Return (X, Y) of the center of cell containing provided text 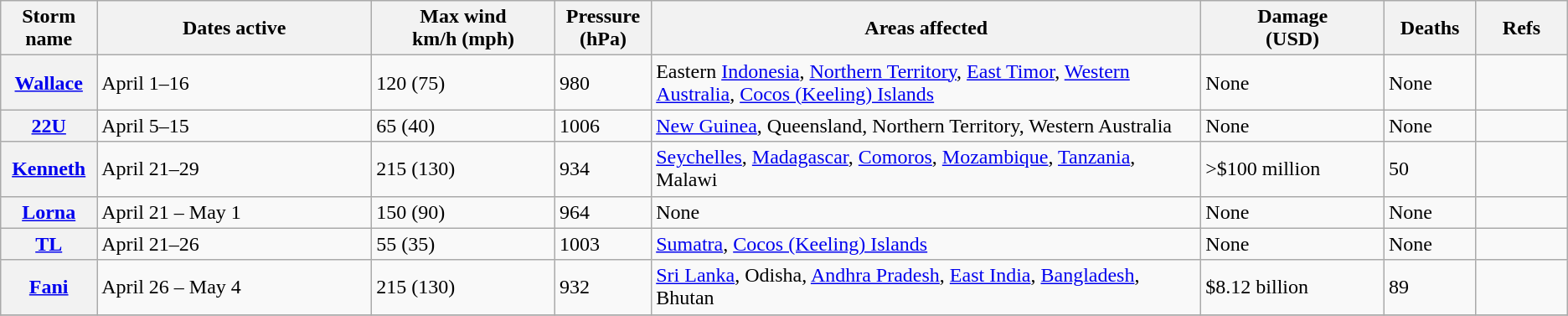
April 5–15 (235, 126)
22U (49, 126)
Seychelles, Madagascar, Comoros, Mozambique, Tanzania, Malawi (926, 169)
April 1–16 (235, 82)
120 (75) (464, 82)
Deaths (1429, 28)
50 (1429, 169)
Refs (1521, 28)
Fani (49, 287)
Sri Lanka, Odisha, Andhra Pradesh, East India, Bangladesh, Bhutan (926, 287)
980 (603, 82)
April 21–29 (235, 169)
April 21–26 (235, 244)
April 21 – May 1 (235, 212)
Sumatra, Cocos (Keeling) Islands (926, 244)
Max windkm/h (mph) (464, 28)
1006 (603, 126)
New Guinea, Queensland, Northern Territory, Western Australia (926, 126)
Damage(USD) (1293, 28)
Eastern Indonesia, Northern Territory, East Timor, Western Australia, Cocos (Keeling) Islands (926, 82)
934 (603, 169)
964 (603, 212)
89 (1429, 287)
1003 (603, 244)
Wallace (49, 82)
April 26 – May 4 (235, 287)
55 (35) (464, 244)
65 (40) (464, 126)
Lorna (49, 212)
Pressure(hPa) (603, 28)
Areas affected (926, 28)
Storm name (49, 28)
>$100 million (1293, 169)
TL (49, 244)
Dates active (235, 28)
150 (90) (464, 212)
$8.12 billion (1293, 287)
Kenneth (49, 169)
932 (603, 287)
